Detect which cell encompasses the target text, then output its (X, Y) center coordinate. 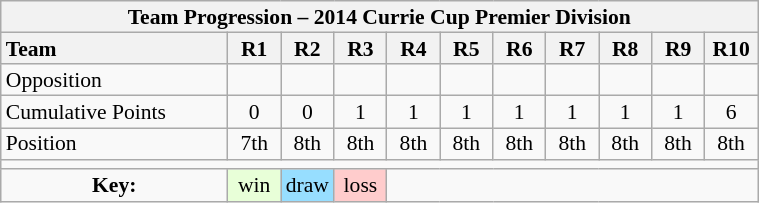
Team (114, 49)
R5 (466, 49)
draw (308, 186)
R7 (572, 49)
R9 (678, 49)
Key: (114, 186)
R2 (308, 49)
R3 (360, 49)
7th (254, 144)
Team Progression – 2014 Currie Cup Premier Division (380, 17)
R8 (626, 49)
R6 (520, 49)
R1 (254, 49)
6 (732, 112)
Opposition (114, 81)
win (254, 186)
Cumulative Points (114, 112)
R10 (732, 49)
loss (360, 186)
R4 (414, 49)
Position (114, 144)
